Return [x, y] of the center of cell containing provided text 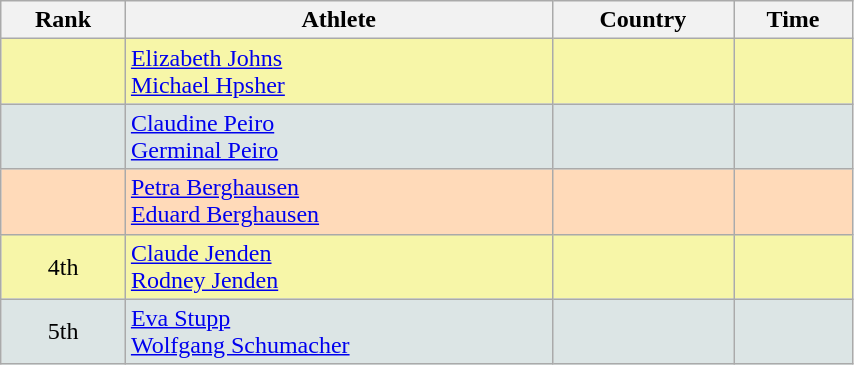
Athlete [338, 20]
Petra BerghausenEduard Berghausen [338, 202]
Elizabeth JohnsMichael Hpsher [338, 72]
Eva StuppWolfgang Schumacher [338, 332]
Country [643, 20]
Claude JendenRodney Jenden [338, 266]
Rank [64, 20]
Claudine PeiroGerminal Peiro [338, 136]
5th [64, 332]
Time [794, 20]
4th [64, 266]
